Extract the [X, Y] coordinate from the center of the cell holding the provided text.  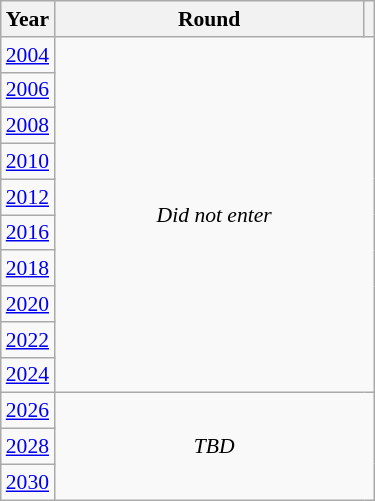
2010 [28, 162]
2018 [28, 269]
2008 [28, 126]
TBD [214, 446]
2006 [28, 90]
2012 [28, 197]
2004 [28, 55]
Round [209, 19]
2026 [28, 411]
2024 [28, 375]
2016 [28, 233]
2030 [28, 482]
Year [28, 19]
Did not enter [214, 215]
2020 [28, 304]
2028 [28, 447]
2022 [28, 340]
